For the text-containing cell, return its midpoint in [x, y] coordinate format. 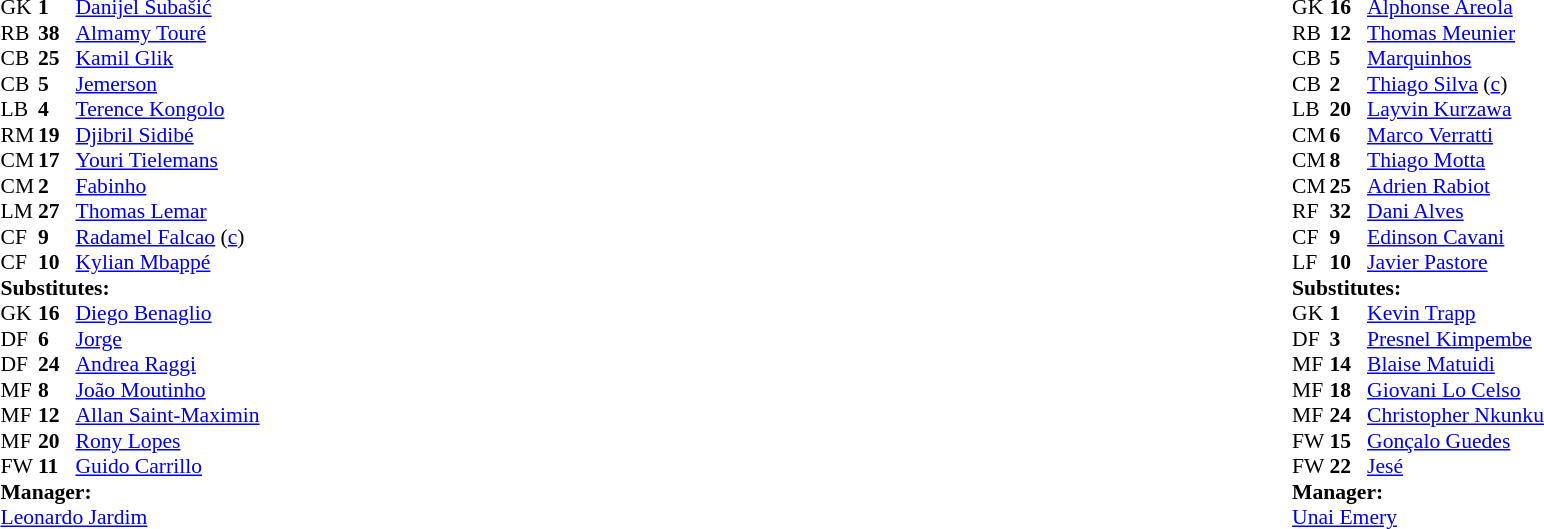
18 [1349, 390]
Jemerson [168, 84]
Kamil Glik [168, 59]
22 [1349, 467]
Adrien Rabiot [1456, 186]
11 [57, 467]
Thomas Meunier [1456, 33]
Radamel Falcao (c) [168, 237]
RM [19, 135]
LM [19, 211]
Allan Saint-Maximin [168, 415]
Diego Benaglio [168, 313]
RF [1311, 211]
Rony Lopes [168, 441]
Thomas Lemar [168, 211]
Marco Verratti [1456, 135]
LF [1311, 263]
Blaise Matuidi [1456, 365]
15 [1349, 441]
Gonçalo Guedes [1456, 441]
Javier Pastore [1456, 263]
João Moutinho [168, 390]
27 [57, 211]
14 [1349, 365]
Edinson Cavani [1456, 237]
Giovani Lo Celso [1456, 390]
Thiago Silva (c) [1456, 84]
Layvin Kurzawa [1456, 109]
3 [1349, 339]
Jorge [168, 339]
32 [1349, 211]
Marquinhos [1456, 59]
Kevin Trapp [1456, 313]
17 [57, 161]
Andrea Raggi [168, 365]
1 [1349, 313]
38 [57, 33]
Guido Carrillo [168, 467]
Djibril Sidibé [168, 135]
Presnel Kimpembe [1456, 339]
Terence Kongolo [168, 109]
Dani Alves [1456, 211]
19 [57, 135]
Jesé [1456, 467]
Youri Tielemans [168, 161]
16 [57, 313]
Thiago Motta [1456, 161]
Fabinho [168, 186]
Almamy Touré [168, 33]
Kylian Mbappé [168, 263]
Christopher Nkunku [1456, 415]
4 [57, 109]
